Pinpoint the cell where the given text exists, returning its [x, y] midpoint coordinate. 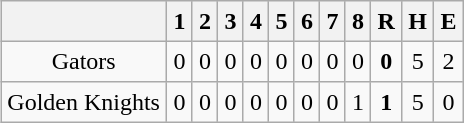
Golden Knights [84, 102]
H [418, 21]
Gators [84, 61]
R [386, 21]
7 [333, 21]
6 [307, 21]
3 [231, 21]
8 [358, 21]
4 [256, 21]
E [449, 21]
